Return the [x, y] coordinate for the center point of the cell that contains the specified text.  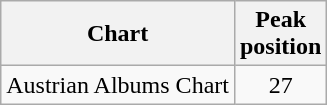
Chart [118, 34]
27 [280, 85]
Austrian Albums Chart [118, 85]
Peakposition [280, 34]
